Find where the given text appears and provide that cell's center as [X, Y] coordinate. 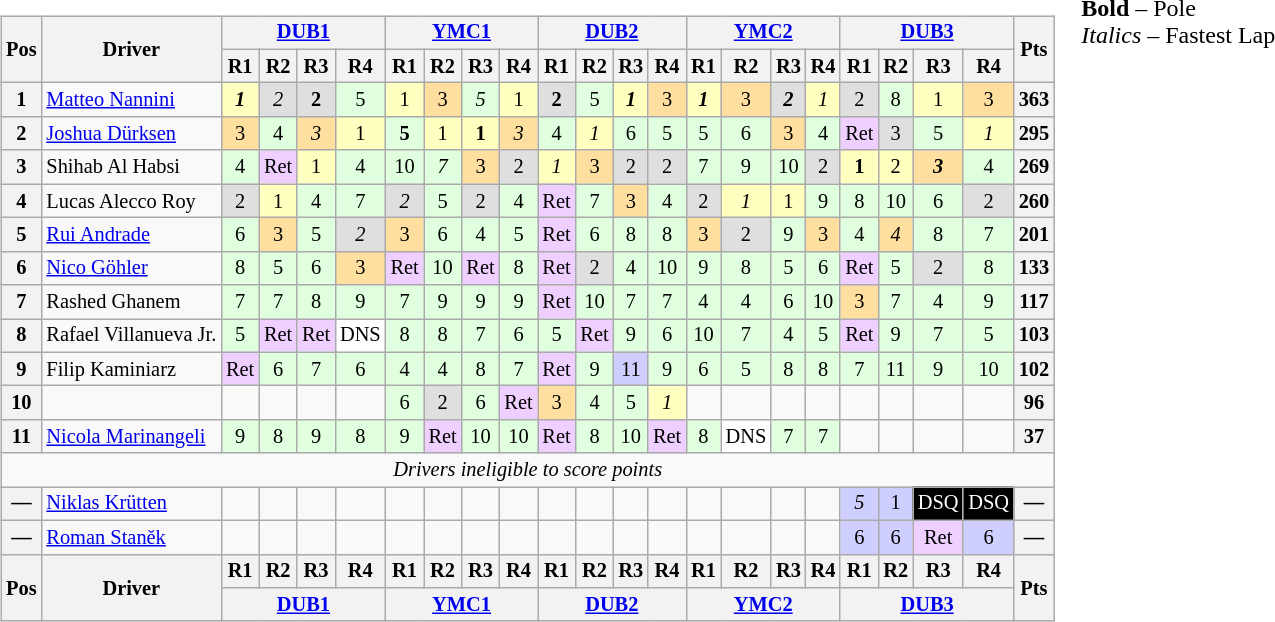
Rui Andrade [131, 235]
201 [1034, 235]
Roman Staněk [131, 537]
363 [1034, 100]
Rashed Ghanem [131, 302]
Drivers ineligible to score points [528, 470]
269 [1034, 167]
117 [1034, 302]
295 [1034, 134]
Matteo Nannini [131, 100]
Lucas Alecco Roy [131, 201]
96 [1034, 403]
Nico Göhler [131, 268]
Shihab Al Habsi [131, 167]
102 [1034, 369]
37 [1034, 437]
Filip Kaminiarz [131, 369]
Niklas Krütten [131, 504]
260 [1034, 201]
133 [1034, 268]
Rafael Villanueva Jr. [131, 336]
103 [1034, 336]
Nicola Marinangeli [131, 437]
Joshua Dürksen [131, 134]
